Return (x, y) of the center of cell containing provided text 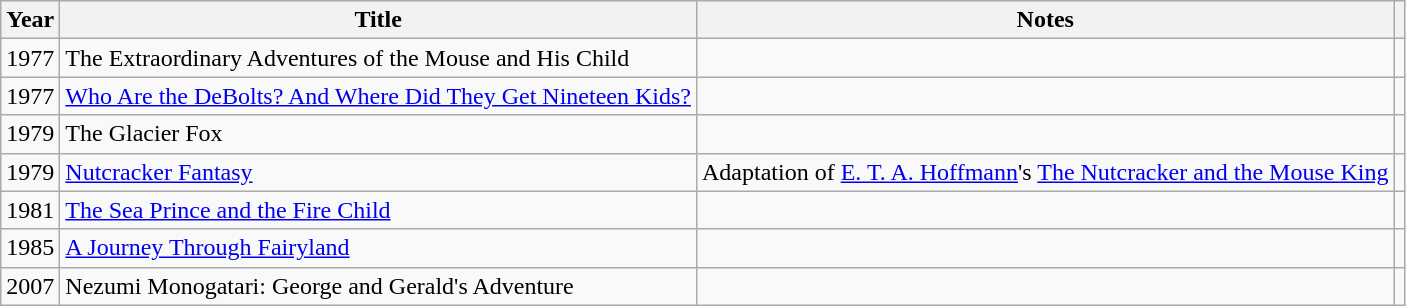
The Extraordinary Adventures of the Mouse and His Child (378, 58)
Nutcracker Fantasy (378, 172)
1985 (30, 248)
Adaptation of E. T. A. Hoffmann's The Nutcracker and the Mouse King (1044, 172)
Year (30, 20)
Who Are the DeBolts? And Where Did They Get Nineteen Kids? (378, 96)
The Sea Prince and the Fire Child (378, 210)
A Journey Through Fairyland (378, 248)
2007 (30, 286)
The Glacier Fox (378, 134)
Title (378, 20)
1981 (30, 210)
Notes (1044, 20)
Nezumi Monogatari: George and Gerald's Adventure (378, 286)
